Provide the (x, y) coordinate of the cell's center where the given text is located.  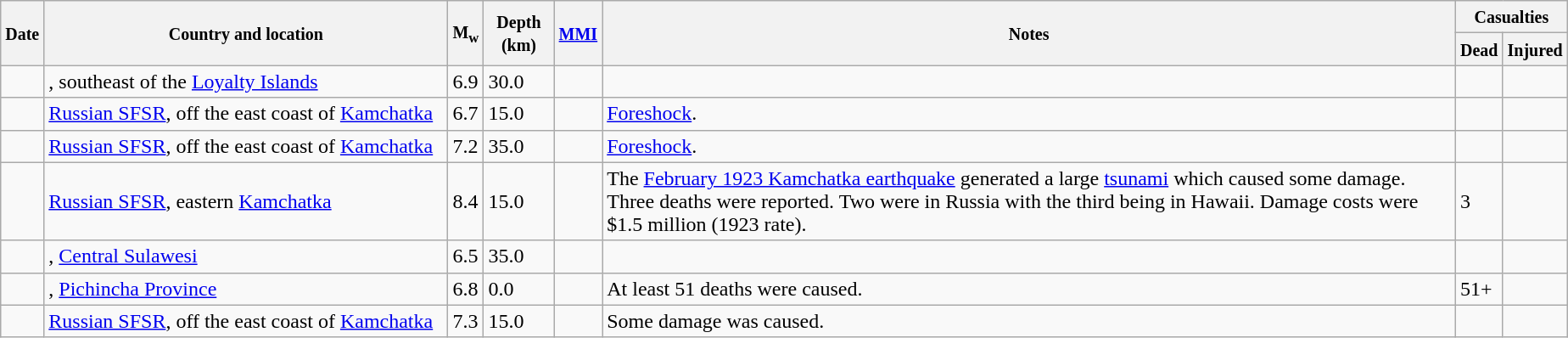
At least 51 deaths were caused. (1029, 289)
8.4 (466, 201)
7.2 (466, 146)
, southeast of the Loyalty Islands (246, 82)
6.8 (466, 289)
Casualties (1511, 17)
7.3 (466, 321)
0.0 (519, 289)
MMI (579, 33)
Injured (1535, 49)
Date (22, 33)
Some damage was caused. (1029, 321)
Russian SFSR, eastern Kamchatka (246, 201)
Notes (1029, 33)
, Central Sulawesi (246, 256)
Depth (km) (519, 33)
3 (1479, 201)
51+ (1479, 289)
6.7 (466, 114)
Mw (466, 33)
6.9 (466, 82)
, Pichincha Province (246, 289)
6.5 (466, 256)
30.0 (519, 82)
Country and location (246, 33)
Dead (1479, 49)
